Locate the cell with the specified text and output its [X, Y] center coordinate. 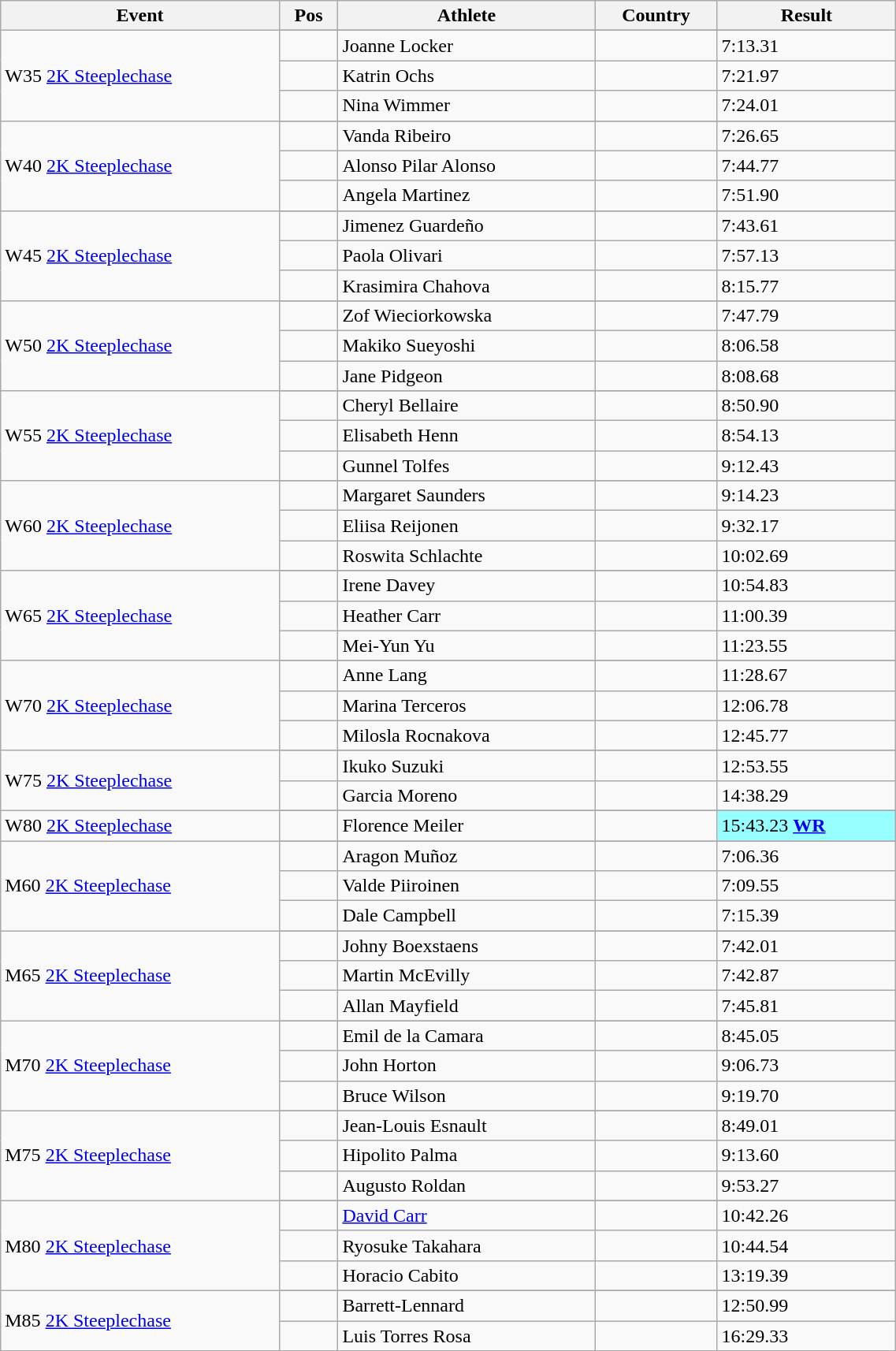
Dale Campbell [467, 916]
10:02.69 [807, 556]
Ryosuke Takahara [467, 1245]
Aragon Muñoz [467, 855]
9:19.70 [807, 1096]
9:06.73 [807, 1066]
W65 2K Steeplechase [140, 616]
7:15.39 [807, 916]
Joanne Locker [467, 46]
7:24.01 [807, 106]
Vanda Ribeiro [467, 136]
M85 2K Steeplechase [140, 1320]
Margaret Saunders [467, 496]
Garcia Moreno [467, 795]
W45 2K Steeplechase [140, 255]
Anne Lang [467, 675]
Emil de la Camara [467, 1036]
W70 2K Steeplechase [140, 705]
Nina Wimmer [467, 106]
10:42.26 [807, 1215]
10:54.83 [807, 586]
10:44.54 [807, 1245]
Gunnel Tolfes [467, 466]
16:29.33 [807, 1336]
8:54.13 [807, 436]
9:13.60 [807, 1156]
M60 2K Steeplechase [140, 885]
7:21.97 [807, 76]
Irene Davey [467, 586]
W50 2K Steeplechase [140, 345]
9:12.43 [807, 466]
Luis Torres Rosa [467, 1336]
Result [807, 16]
7:09.55 [807, 886]
John Horton [467, 1066]
7:43.61 [807, 225]
Jean-Louis Esnault [467, 1126]
Elisabeth Henn [467, 436]
7:26.65 [807, 136]
8:08.68 [807, 376]
M80 2K Steeplechase [140, 1245]
7:13.31 [807, 46]
Roswita Schlachte [467, 556]
Pos [309, 16]
14:38.29 [807, 795]
Martin McEvilly [467, 976]
9:53.27 [807, 1185]
Mei-Yun Yu [467, 646]
Eliisa Reijonen [467, 526]
7:51.90 [807, 195]
Horacio Cabito [467, 1275]
8:45.05 [807, 1036]
7:44.77 [807, 166]
Milosla Rocnakova [467, 735]
Krasimira Chahova [467, 285]
8:49.01 [807, 1126]
9:14.23 [807, 496]
Marina Terceros [467, 705]
Florence Meiler [467, 825]
13:19.39 [807, 1275]
Ikuko Suzuki [467, 765]
Allan Mayfield [467, 1006]
Zof Wieciorkowska [467, 315]
11:00.39 [807, 616]
Event [140, 16]
M75 2K Steeplechase [140, 1156]
7:42.87 [807, 976]
7:45.81 [807, 1006]
Bruce Wilson [467, 1096]
7:42.01 [807, 946]
W75 2K Steeplechase [140, 780]
8:50.90 [807, 406]
W55 2K Steeplechase [140, 436]
W40 2K Steeplechase [140, 166]
12:50.99 [807, 1305]
11:23.55 [807, 646]
Heather Carr [467, 616]
Alonso Pilar Alonso [467, 166]
Katrin Ochs [467, 76]
12:06.78 [807, 705]
W35 2K Steeplechase [140, 76]
Country [656, 16]
Athlete [467, 16]
Jane Pidgeon [467, 376]
7:57.13 [807, 255]
9:32.17 [807, 526]
Angela Martinez [467, 195]
Augusto Roldan [467, 1185]
8:15.77 [807, 285]
12:53.55 [807, 765]
Hipolito Palma [467, 1156]
7:06.36 [807, 855]
Johny Boexstaens [467, 946]
David Carr [467, 1215]
Valde Piiroinen [467, 886]
W60 2K Steeplechase [140, 526]
8:06.58 [807, 345]
12:45.77 [807, 735]
Jimenez Guardeño [467, 225]
11:28.67 [807, 675]
W80 2K Steeplechase [140, 825]
Makiko Sueyoshi [467, 345]
M65 2K Steeplechase [140, 976]
Paola Olivari [467, 255]
Barrett-Lennard [467, 1305]
M70 2K Steeplechase [140, 1066]
7:47.79 [807, 315]
Cheryl Bellaire [467, 406]
15:43.23 WR [807, 825]
